For the text-containing cell, return its midpoint in [x, y] coordinate format. 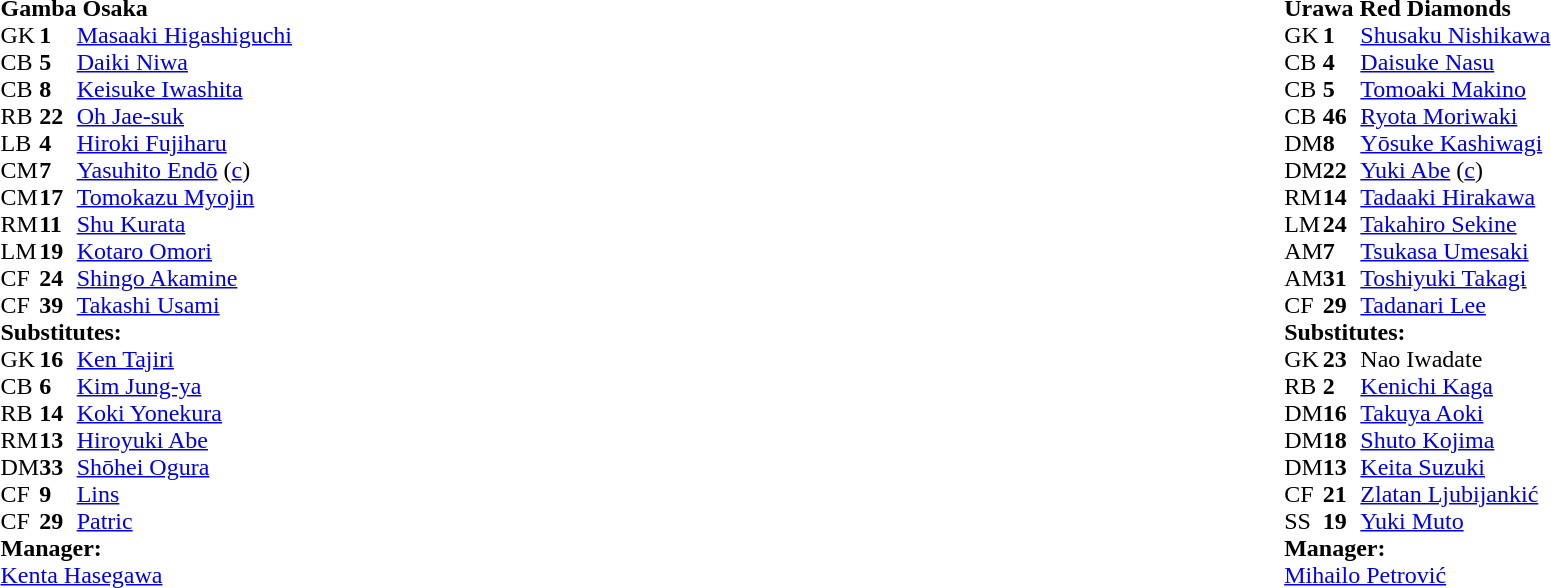
Tomoaki Makino [1455, 90]
Tadanari Lee [1455, 306]
Masaaki Higashiguchi [184, 36]
Hiroki Fujiharu [184, 144]
33 [58, 468]
Oh Jae-suk [184, 116]
31 [1342, 278]
Kim Jung-ya [184, 386]
Yuki Muto [1455, 522]
17 [58, 198]
Yuki Abe (c) [1455, 170]
11 [58, 224]
23 [1342, 360]
Shu Kurata [184, 224]
LB [20, 144]
Kotaro Omori [184, 252]
Keita Suzuki [1455, 468]
Koki Yonekura [184, 414]
Tsukasa Umesaki [1455, 252]
21 [1342, 494]
Lins [184, 494]
Hiroyuki Abe [184, 440]
Shingo Akamine [184, 278]
Shōhei Ogura [184, 468]
Daiki Niwa [184, 62]
Takuya Aoki [1455, 414]
18 [1342, 440]
Shuto Kojima [1455, 440]
2 [1342, 386]
9 [58, 494]
Tomokazu Myojin [184, 198]
Takahiro Sekine [1455, 224]
Toshiyuki Takagi [1455, 278]
SS [1304, 522]
39 [58, 306]
46 [1342, 116]
Tadaaki Hirakawa [1455, 198]
Yōsuke Kashiwagi [1455, 144]
Patric [184, 522]
Yasuhito Endō (c) [184, 170]
Nao Iwadate [1455, 360]
Kenichi Kaga [1455, 386]
Keisuke Iwashita [184, 90]
Zlatan Ljubijankić [1455, 494]
Shusaku Nishikawa [1455, 36]
6 [58, 386]
Ryota Moriwaki [1455, 116]
Ken Tajiri [184, 360]
Daisuke Nasu [1455, 62]
Takashi Usami [184, 306]
